Return [X, Y] of the center of cell containing provided text 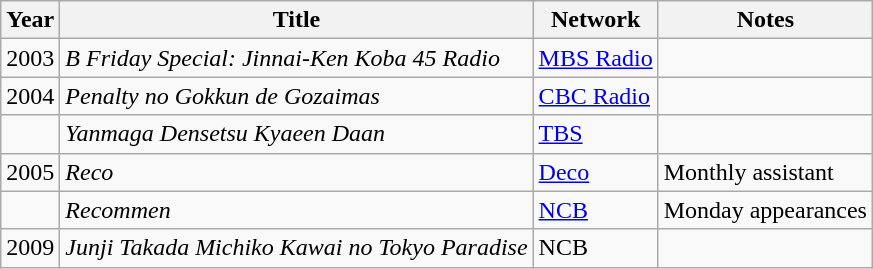
2003 [30, 58]
CBC Radio [596, 96]
2009 [30, 248]
Title [296, 20]
Network [596, 20]
B Friday Special: Jinnai-Ken Koba 45 Radio [296, 58]
Junji Takada Michiko Kawai no Tokyo Paradise [296, 248]
Notes [765, 20]
2005 [30, 172]
Recommen [296, 210]
Penalty no Gokkun de Gozaimas [296, 96]
Year [30, 20]
2004 [30, 96]
Yanmaga Densetsu Kyaeen Daan [296, 134]
Monday appearances [765, 210]
Monthly assistant [765, 172]
TBS [596, 134]
Reco [296, 172]
Deco [596, 172]
MBS Radio [596, 58]
